Scan for the cell matching the given text and deliver its (X, Y) coordinate at center. 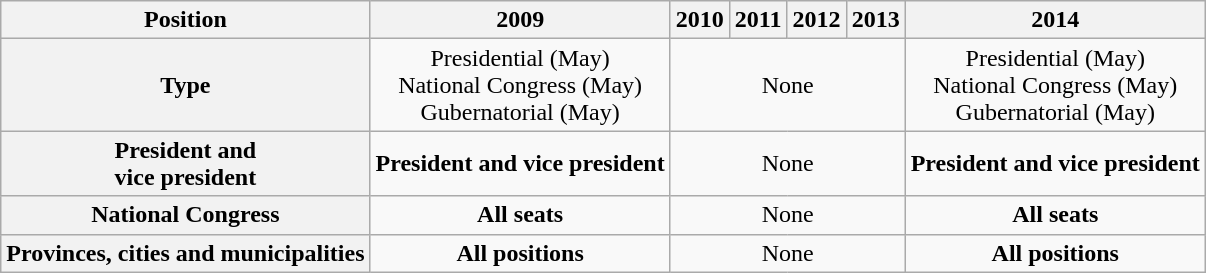
President andvice president (186, 164)
2011 (758, 20)
2013 (876, 20)
National Congress (186, 215)
Type (186, 85)
2009 (520, 20)
2010 (700, 20)
2012 (816, 20)
2014 (1055, 20)
Position (186, 20)
Provinces, cities and municipalities (186, 253)
